From the cell containing the given text, extract its center point as (x, y) coordinate. 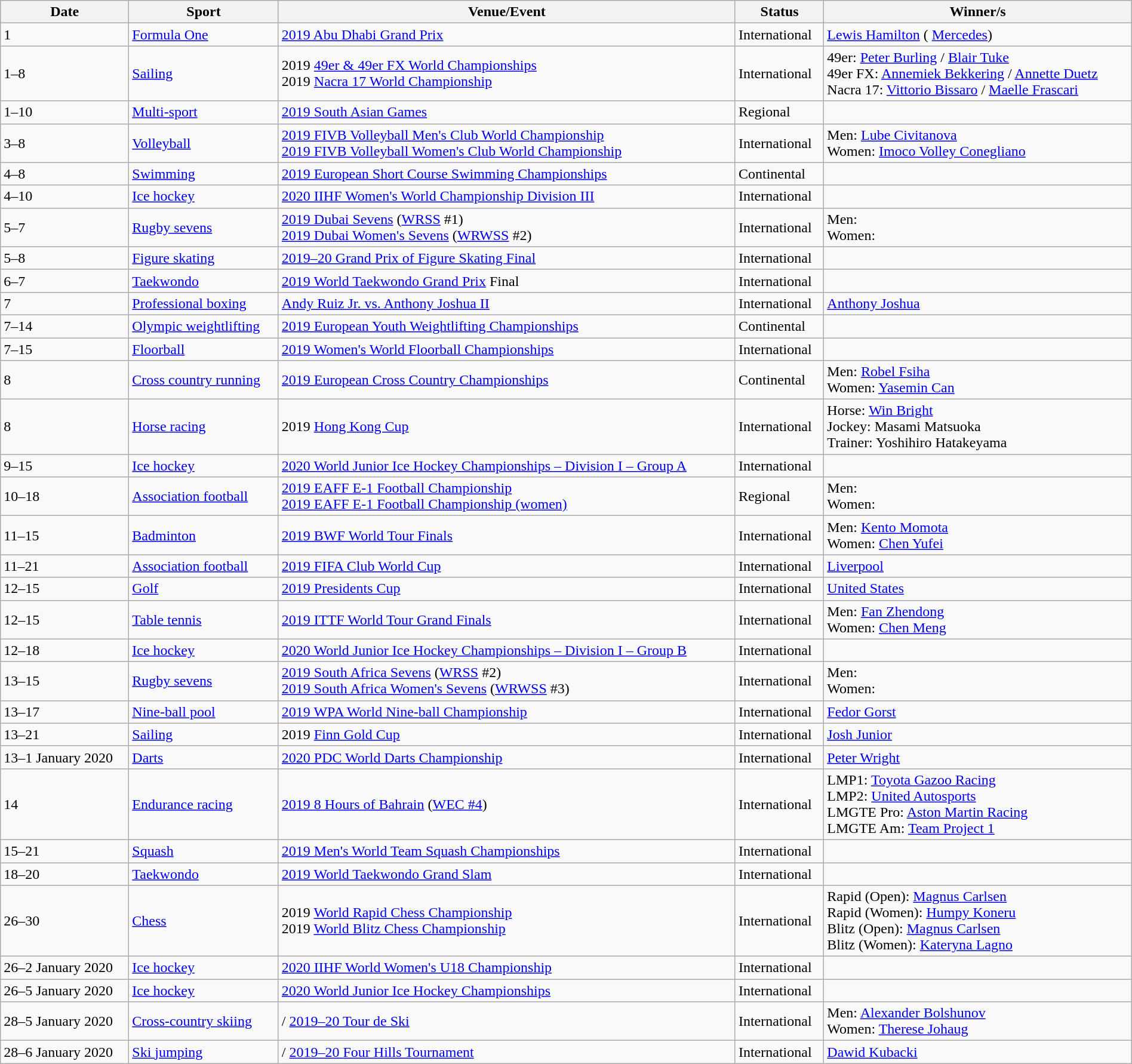
4–8 (64, 174)
Anthony Joshua (978, 303)
2019 European Cross Country Championships (506, 380)
11–15 (64, 535)
2019 European Short Course Swimming Championships (506, 174)
13–21 (64, 734)
/ 2019–20 Tour de Ski (506, 1021)
2019 Women's World Floorball Championships (506, 349)
Multi-sport (204, 112)
Men: Robel FsihaWomen: Yasemin Can (978, 380)
/ 2019–20 Four Hills Tournament (506, 1052)
9–15 (64, 466)
2019 European Youth Weightlifting Championships (506, 326)
28–6 January 2020 (64, 1052)
Golf (204, 589)
Peter Wright (978, 757)
Rapid (Open): Magnus CarlsenRapid (Women): Humpy KoneruBlitz (Open): Magnus CarlsenBlitz (Women): Kateryna Lagno (978, 921)
2020 World Junior Ice Hockey Championships (506, 991)
Chess (204, 921)
2019 Hong Kong Cup (506, 427)
26–30 (64, 921)
13–15 (64, 681)
2019 FIVB Volleyball Men's Club World Championship 2019 FIVB Volleyball Women's Club World Championship (506, 143)
18–20 (64, 874)
2020 PDC World Darts Championship (506, 757)
2019 Men's World Team Squash Championships (506, 851)
Fedor Gorst (978, 712)
Dawid Kubacki (978, 1052)
6–7 (64, 281)
2019 8 Hours of Bahrain (WEC #4) (506, 804)
5–8 (64, 258)
2019 ITTF World Tour Grand Finals (506, 620)
1 (64, 35)
United States (978, 589)
Badminton (204, 535)
2019 Finn Gold Cup (506, 734)
LMP1: Toyota Gazoo RacingLMP2: United AutosportsLMGTE Pro: Aston Martin RacingLMGTE Am: Team Project 1 (978, 804)
Figure skating (204, 258)
5–7 (64, 227)
Endurance racing (204, 804)
4–10 (64, 196)
Status (779, 12)
26–5 January 2020 (64, 991)
7–15 (64, 349)
Swimming (204, 174)
Men: Kento MomotaWomen: Chen Yufei (978, 535)
2020 IIHF Women's World Championship Division III (506, 196)
Professional boxing (204, 303)
Winner/s (978, 12)
12–18 (64, 650)
Squash (204, 851)
7 (64, 303)
1–8 (64, 73)
2019 BWF World Tour Finals (506, 535)
Ski jumping (204, 1052)
Date (64, 12)
Liverpool (978, 566)
10–18 (64, 497)
Andy Ruiz Jr. vs. Anthony Joshua II (506, 303)
3–8 (64, 143)
26–2 January 2020 (64, 968)
2019–20 Grand Prix of Figure Skating Final (506, 258)
Men: Alexander BolshunovWomen: Therese Johaug (978, 1021)
Formula One (204, 35)
Darts (204, 757)
14 (64, 804)
2019 FIFA Club World Cup (506, 566)
2019 South Africa Sevens (WRSS #2) 2019 South Africa Women's Sevens (WRWSS #3) (506, 681)
1–10 (64, 112)
Cross country running (204, 380)
49er: Peter Burling / Blair Tuke49er FX: Annemiek Bekkering / Annette DuetzNacra 17: Vittorio Bissaro / Maelle Frascari (978, 73)
2019 Dubai Sevens (WRSS #1) 2019 Dubai Women's Sevens (WRWSS #2) (506, 227)
2019 Presidents Cup (506, 589)
2019 Abu Dhabi Grand Prix (506, 35)
2019 EAFF E-1 Football Championship 2019 EAFF E-1 Football Championship (women) (506, 497)
Josh Junior (978, 734)
Volleyball (204, 143)
Sport (204, 12)
2019 South Asian Games (506, 112)
Men: Fan ZhendongWomen: Chen Meng (978, 620)
Floorball (204, 349)
2019 World Taekwondo Grand Slam (506, 874)
15–21 (64, 851)
Table tennis (204, 620)
13–17 (64, 712)
2020 World Junior Ice Hockey Championships – Division I – Group A (506, 466)
7–14 (64, 326)
2019 World Rapid Chess Championship 2019 World Blitz Chess Championship (506, 921)
Cross-country skiing (204, 1021)
Horse racing (204, 427)
2020 IIHF World Women's U18 Championship (506, 968)
2020 World Junior Ice Hockey Championships – Division I – Group B (506, 650)
11–21 (64, 566)
Olympic weightlifting (204, 326)
2019 WPA World Nine-ball Championship (506, 712)
Nine-ball pool (204, 712)
2019 World Taekwondo Grand Prix Final (506, 281)
28–5 January 2020 (64, 1021)
13–1 January 2020 (64, 757)
Men: Lube CivitanovaWomen: Imoco Volley Conegliano (978, 143)
Venue/Event (506, 12)
2019 49er & 49er FX World Championships 2019 Nacra 17 World Championship (506, 73)
Lewis Hamilton ( Mercedes) (978, 35)
Horse: Win BrightJockey: Masami MatsuokaTrainer: Yoshihiro Hatakeyama (978, 427)
